Identify which cell holds the provided text, then report its [X, Y] central coordinate. 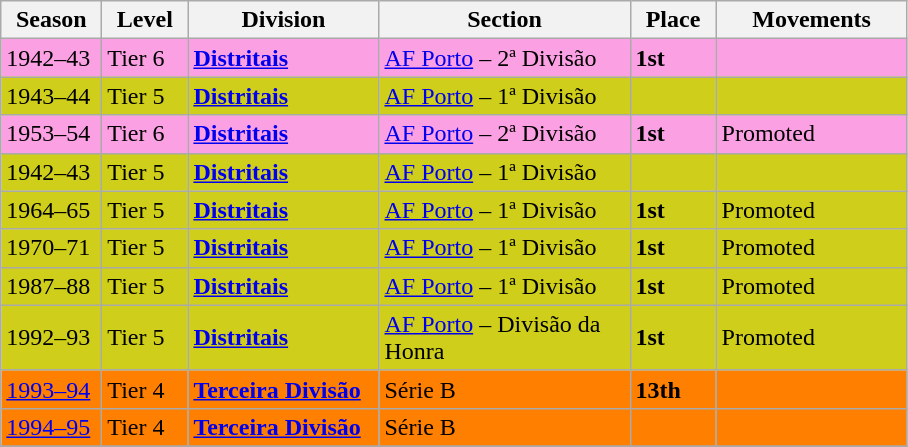
1992–93 [52, 338]
Division [284, 20]
1993–94 [52, 389]
Level [145, 20]
Season [52, 20]
1994–95 [52, 427]
1964–65 [52, 210]
1970–71 [52, 248]
1987–88 [52, 286]
1953–54 [52, 134]
Movements [812, 20]
AF Porto – Divisão da Honra [504, 338]
13th [673, 389]
Place [673, 20]
1943–44 [52, 96]
Section [504, 20]
